Provide the [x, y] coordinate of the cell's center where the given text is located.  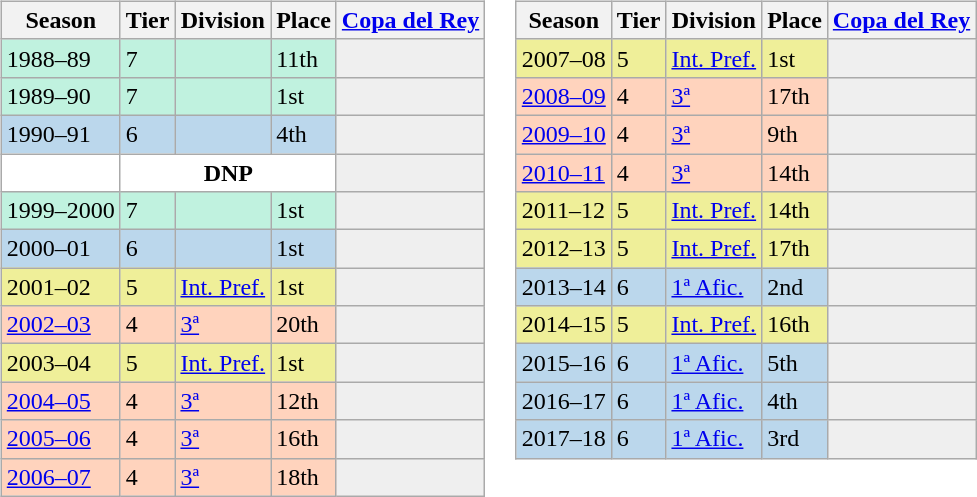
2009–10 [564, 134]
2000–01 [60, 249]
12th [304, 401]
2016–17 [564, 401]
20th [304, 325]
2006–07 [60, 477]
2005–06 [60, 439]
2007–08 [564, 58]
2001–02 [60, 287]
2003–04 [60, 363]
2012–13 [564, 249]
5th [795, 363]
1988–89 [60, 58]
2010–11 [564, 173]
1999–2000 [60, 211]
2015–16 [564, 363]
1989–90 [60, 96]
2013–14 [564, 287]
DNP [228, 173]
1990–91 [60, 134]
11th [304, 58]
3rd [795, 439]
18th [304, 477]
2002–03 [60, 325]
2008–09 [564, 96]
2004–05 [60, 401]
2014–15 [564, 325]
2011–12 [564, 211]
9th [795, 134]
2nd [795, 287]
2017–18 [564, 439]
